For the text-containing cell, return its midpoint in [X, Y] coordinate format. 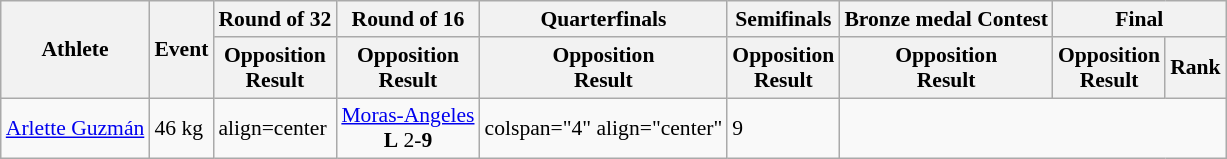
Round of 32 [274, 19]
Rank [1196, 68]
Final [1140, 19]
Quarterfinals [604, 19]
Event [181, 50]
Round of 16 [408, 19]
Semifinals [783, 19]
9 [783, 128]
Athlete [76, 50]
Bronze medal Contest [946, 19]
Moras-Angeles L 2-9 [408, 128]
46 kg [181, 128]
Arlette Guzmán [76, 128]
colspan="4" align="center" [604, 128]
align=center [274, 128]
